Detect which cell encompasses the target text, then output its [x, y] center coordinate. 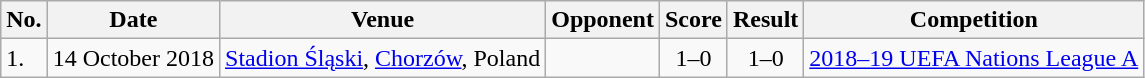
Date [133, 20]
Stadion Śląski, Chorzów, Poland [383, 58]
Venue [383, 20]
14 October 2018 [133, 58]
Opponent [603, 20]
Result [765, 20]
No. [24, 20]
1. [24, 58]
Competition [974, 20]
2018–19 UEFA Nations League A [974, 58]
Score [693, 20]
